Pinpoint the cell where the given text exists, returning its [x, y] midpoint coordinate. 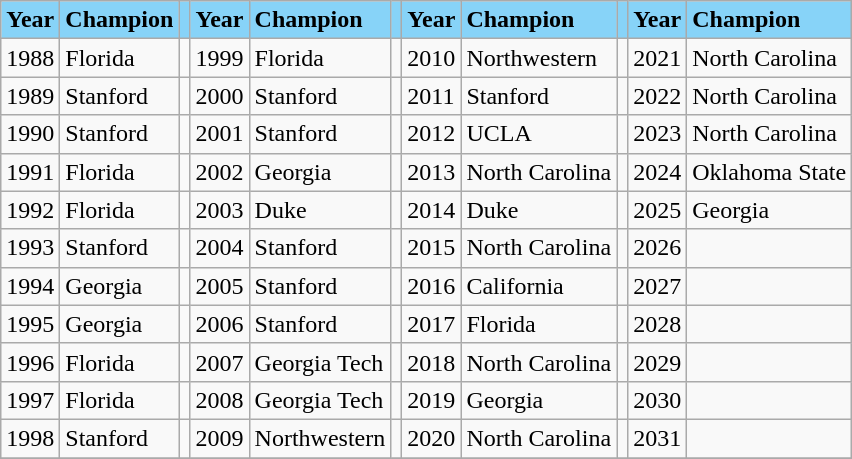
2028 [658, 324]
2017 [432, 324]
2003 [220, 210]
2014 [432, 210]
1998 [30, 438]
2000 [220, 96]
2027 [658, 286]
2021 [658, 58]
2023 [658, 134]
2005 [220, 286]
1995 [30, 324]
2016 [432, 286]
2012 [432, 134]
1999 [220, 58]
2025 [658, 210]
2019 [432, 400]
2007 [220, 362]
2018 [432, 362]
2024 [658, 172]
2031 [658, 438]
1992 [30, 210]
Oklahoma State [770, 172]
2029 [658, 362]
1988 [30, 58]
UCLA [539, 134]
1993 [30, 248]
1997 [30, 400]
2020 [432, 438]
2004 [220, 248]
2026 [658, 248]
1991 [30, 172]
1990 [30, 134]
California [539, 286]
2009 [220, 438]
2010 [432, 58]
2008 [220, 400]
2022 [658, 96]
2006 [220, 324]
1989 [30, 96]
2030 [658, 400]
2011 [432, 96]
1994 [30, 286]
2001 [220, 134]
2015 [432, 248]
2013 [432, 172]
2002 [220, 172]
1996 [30, 362]
